From the cell containing the given text, extract its center point as [X, Y] coordinate. 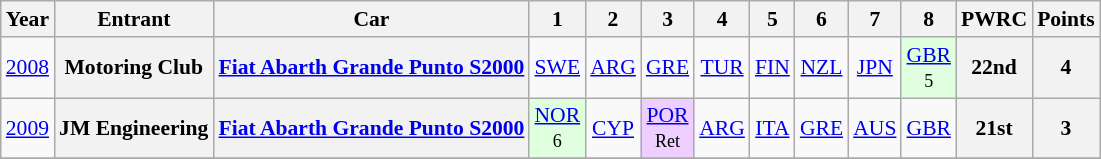
JPN [874, 68]
7 [874, 19]
AUS [874, 128]
TUR [722, 68]
Car [371, 19]
8 [928, 19]
NZL [822, 68]
2008 [28, 68]
2009 [28, 128]
SWE [557, 68]
21st [994, 128]
CYP [613, 128]
22nd [994, 68]
Points [1066, 19]
2 [613, 19]
FIN [772, 68]
PWRC [994, 19]
GBR5 [928, 68]
PORRet [668, 128]
1 [557, 19]
JM Engineering [134, 128]
GBR [928, 128]
6 [822, 19]
5 [772, 19]
Year [28, 19]
ITA [772, 128]
Motoring Club [134, 68]
Entrant [134, 19]
NOR6 [557, 128]
